Return the [X, Y] coordinate for the center point of the cell that contains the specified text.  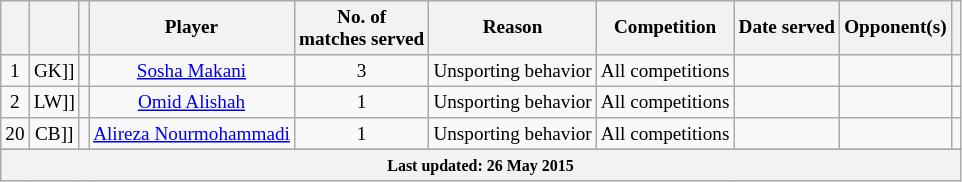
Competition [665, 28]
Player [192, 28]
Opponent(s) [896, 28]
Alireza Nourmohammadi [192, 134]
Omid Alishah [192, 102]
Reason [512, 28]
20 [15, 134]
Last updated: 26 May 2015 [481, 166]
LW]] [54, 102]
CB]] [54, 134]
Sosha Makani [192, 71]
2 [15, 102]
GK]] [54, 71]
3 [361, 71]
Date served [787, 28]
No. of matches served [361, 28]
